Locate the cell with the specified text and output its (X, Y) center coordinate. 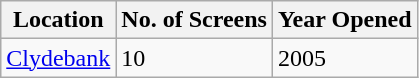
Year Opened (344, 20)
Location (58, 20)
Clydebank (58, 58)
10 (194, 58)
2005 (344, 58)
No. of Screens (194, 20)
